Extract the [X, Y] coordinate from the center of the cell holding the provided text.  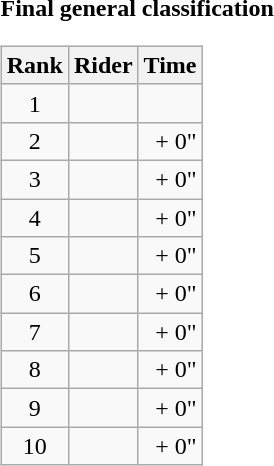
3 [34, 179]
7 [34, 332]
10 [34, 446]
6 [34, 294]
4 [34, 217]
Time [170, 65]
2 [34, 141]
1 [34, 103]
8 [34, 370]
5 [34, 256]
Rank [34, 65]
Rider [103, 65]
9 [34, 408]
